Search for the cell housing the specified text and yield its [X, Y] center coordinate. 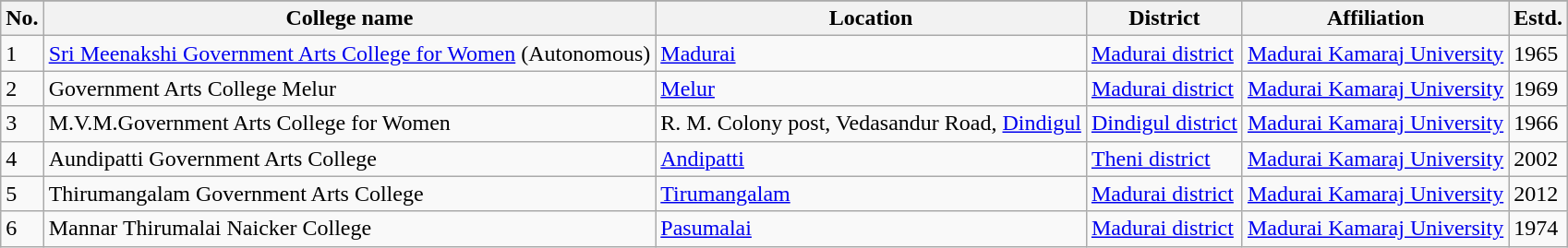
Melur [872, 89]
Madurai [872, 53]
2012 [1538, 194]
Aundipatti Government Arts College [349, 159]
6 [22, 229]
3 [22, 124]
2002 [1538, 159]
5 [22, 194]
Theni district [1164, 159]
Location [872, 18]
Mannar Thirumalai Naicker College [349, 229]
No. [22, 18]
Thirumangalam Government Arts College [349, 194]
4 [22, 159]
Government Arts College Melur [349, 89]
College name [349, 18]
R. M. Colony post, Vedasandur Road, Dindigul [872, 124]
Andipatti [872, 159]
M.V.M.Government Arts College for Women [349, 124]
1 [22, 53]
1969 [1538, 89]
Sri Meenakshi Government Arts College for Women (Autonomous) [349, 53]
1965 [1538, 53]
Dindigul district [1164, 124]
Affiliation [1375, 18]
Pasumalai [872, 229]
1966 [1538, 124]
Estd. [1538, 18]
2 [22, 89]
1974 [1538, 229]
Tirumangalam [872, 194]
District [1164, 18]
